Find where the given text appears and provide that cell's center as [X, Y] coordinate. 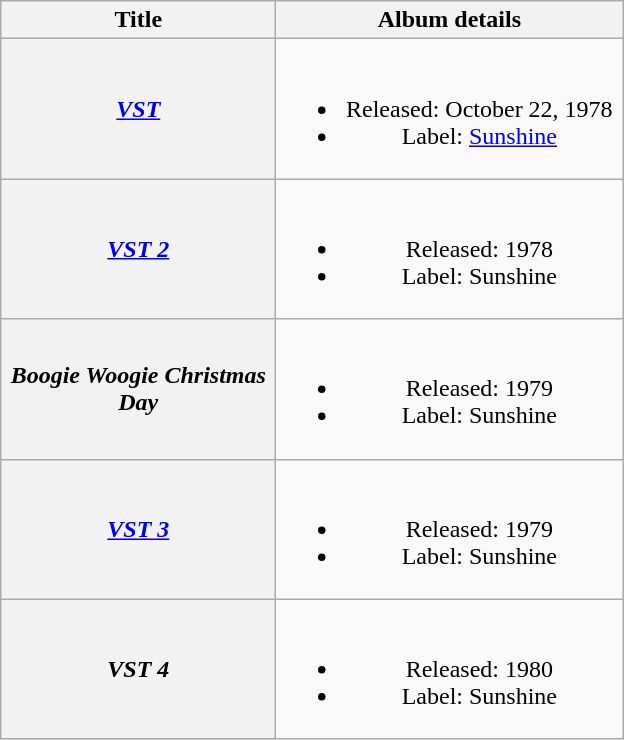
Released: 1980Label: Sunshine [450, 669]
VST [138, 109]
Boogie Woogie Christmas Day [138, 389]
VST 2 [138, 249]
Title [138, 20]
Released: 1978Label: Sunshine [450, 249]
VST 4 [138, 669]
VST 3 [138, 529]
Released: October 22, 1978Label: Sunshine [450, 109]
Album details [450, 20]
